Return the [X, Y] coordinate for the center point of the cell that contains the specified text.  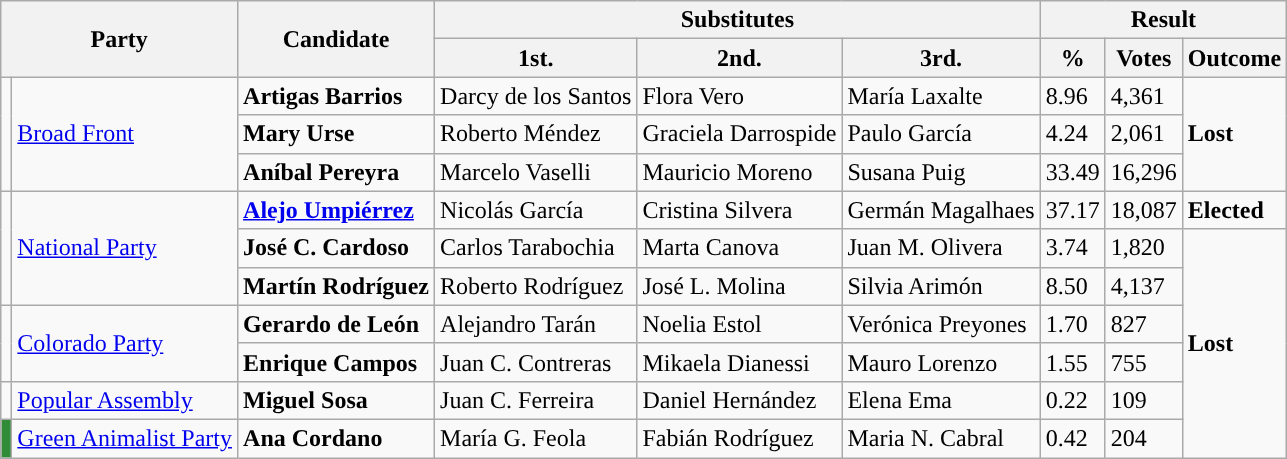
33.49 [1072, 172]
Mary Urse [336, 134]
Daniel Hernández [740, 400]
109 [1144, 400]
Alejo Umpiérrez [336, 210]
Noelia Estol [740, 324]
Cristina Silvera [740, 210]
Verónica Preyones [941, 324]
Elena Ema [941, 400]
José L. Molina [740, 286]
Marcelo Vaselli [536, 172]
Colorado Party [125, 343]
Mikaela Dianessi [740, 362]
Juan M. Olivera [941, 248]
Miguel Sosa [336, 400]
1st. [536, 58]
Graciela Darrospide [740, 134]
Substitutes [738, 20]
4.24 [1072, 134]
Nicolás García [536, 210]
Roberto Méndez [536, 134]
16,296 [1144, 172]
José C. Cardoso [336, 248]
Gerardo de León [336, 324]
Martín Rodríguez [336, 286]
1.55 [1072, 362]
2nd. [740, 58]
2,061 [1144, 134]
Alejandro Tarán [536, 324]
Darcy de los Santos [536, 96]
Broad Front [125, 134]
Outcome [1234, 58]
8.96 [1072, 96]
3.74 [1072, 248]
Carlos Tarabochia [536, 248]
204 [1144, 438]
Flora Vero [740, 96]
% [1072, 58]
Susana Puig [941, 172]
Roberto Rodríguez [536, 286]
4,137 [1144, 286]
1.70 [1072, 324]
Votes [1144, 58]
Enrique Campos [336, 362]
Ana Cordano [336, 438]
Party [120, 39]
Green Animalist Party [125, 438]
0.22 [1072, 400]
Juan C. Ferreira [536, 400]
Maria N. Cabral [941, 438]
María Laxalte [941, 96]
827 [1144, 324]
Mauro Lorenzo [941, 362]
Germán Magalhaes [941, 210]
18,087 [1144, 210]
Artigas Barrios [336, 96]
Mauricio Moreno [740, 172]
Elected [1234, 210]
María G. Feola [536, 438]
National Party [125, 248]
Paulo García [941, 134]
Result [1163, 20]
755 [1144, 362]
37.17 [1072, 210]
Juan C. Contreras [536, 362]
Popular Assembly [125, 400]
8.50 [1072, 286]
Silvia Arimón [941, 286]
0.42 [1072, 438]
Fabián Rodríguez [740, 438]
Marta Canova [740, 248]
3rd. [941, 58]
Aníbal Pereyra [336, 172]
4,361 [1144, 96]
1,820 [1144, 248]
Candidate [336, 39]
